Search for the cell housing the specified text and yield its (X, Y) center coordinate. 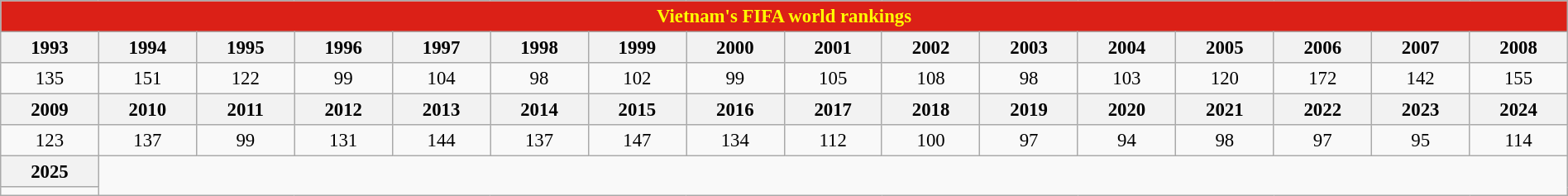
2001 (833, 48)
2010 (147, 110)
2018 (930, 110)
105 (833, 79)
114 (1518, 141)
112 (833, 141)
104 (441, 79)
95 (1420, 141)
2022 (1322, 110)
2008 (1518, 48)
94 (1126, 141)
2025 (50, 172)
2023 (1420, 110)
2009 (50, 110)
135 (50, 79)
2007 (1420, 48)
120 (1225, 79)
2014 (539, 110)
2006 (1322, 48)
1999 (637, 48)
103 (1126, 79)
2002 (930, 48)
123 (50, 141)
131 (343, 141)
1996 (343, 48)
172 (1322, 79)
Vietnam's FIFA world rankings (784, 17)
2011 (246, 110)
1997 (441, 48)
2005 (1225, 48)
122 (246, 79)
2003 (1029, 48)
102 (637, 79)
134 (735, 141)
2012 (343, 110)
2016 (735, 110)
2020 (1126, 110)
1998 (539, 48)
1995 (246, 48)
144 (441, 141)
155 (1518, 79)
2021 (1225, 110)
108 (930, 79)
1993 (50, 48)
142 (1420, 79)
151 (147, 79)
147 (637, 141)
100 (930, 141)
2024 (1518, 110)
2017 (833, 110)
2019 (1029, 110)
2015 (637, 110)
2004 (1126, 48)
2013 (441, 110)
1994 (147, 48)
2000 (735, 48)
